From the cell containing the given text, extract its center point as (x, y) coordinate. 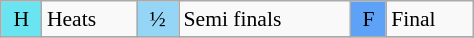
Semi finals (265, 19)
H (22, 19)
Final (430, 19)
Heats (90, 19)
½ (157, 19)
F (368, 19)
